Return the (X, Y) coordinate for the center point of the cell that contains the specified text.  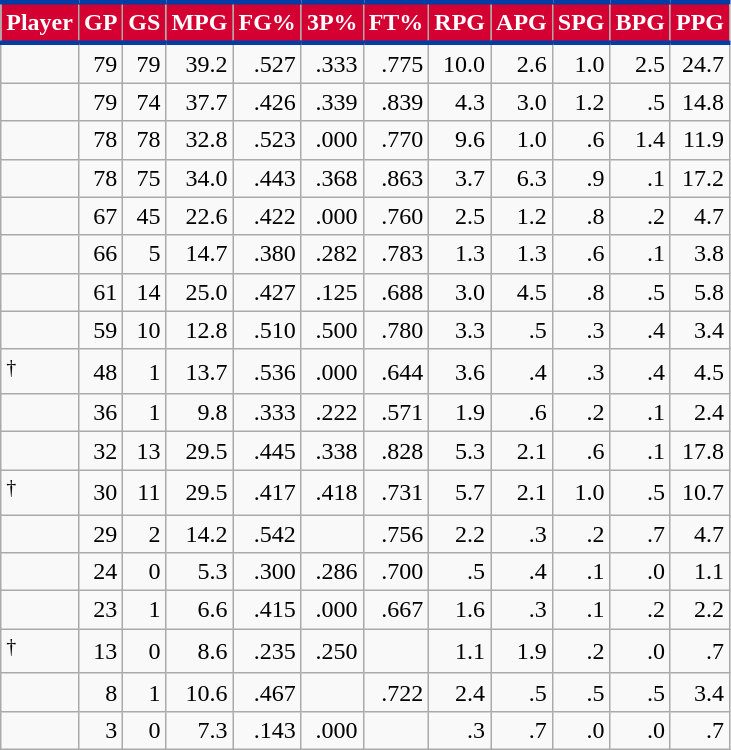
74 (144, 102)
.700 (396, 572)
1.4 (640, 140)
10.0 (460, 63)
FT% (396, 22)
9.6 (460, 140)
.500 (332, 330)
.282 (332, 254)
.536 (267, 372)
3.8 (700, 254)
29 (100, 534)
30 (100, 492)
.770 (396, 140)
.828 (396, 451)
.443 (267, 178)
.286 (332, 572)
3.6 (460, 372)
67 (100, 216)
11 (144, 492)
.760 (396, 216)
.756 (396, 534)
.644 (396, 372)
37.7 (200, 102)
APG (522, 22)
5.7 (460, 492)
10.7 (700, 492)
9.8 (200, 413)
PPG (700, 22)
.839 (396, 102)
1.6 (460, 610)
.542 (267, 534)
14 (144, 292)
66 (100, 254)
39.2 (200, 63)
3.7 (460, 178)
17.8 (700, 451)
.527 (267, 63)
25.0 (200, 292)
5.8 (700, 292)
Player (40, 22)
22.6 (200, 216)
7.3 (200, 730)
36 (100, 413)
FG% (267, 22)
61 (100, 292)
.422 (267, 216)
.510 (267, 330)
13.7 (200, 372)
.722 (396, 692)
.339 (332, 102)
.426 (267, 102)
6.3 (522, 178)
.380 (267, 254)
.688 (396, 292)
45 (144, 216)
10 (144, 330)
8 (100, 692)
32 (100, 451)
12.8 (200, 330)
.222 (332, 413)
59 (100, 330)
14.7 (200, 254)
.418 (332, 492)
.300 (267, 572)
32.8 (200, 140)
.338 (332, 451)
GP (100, 22)
.523 (267, 140)
34.0 (200, 178)
11.9 (700, 140)
3P% (332, 22)
14.8 (700, 102)
23 (100, 610)
.780 (396, 330)
.667 (396, 610)
.368 (332, 178)
5 (144, 254)
10.6 (200, 692)
24.7 (700, 63)
.467 (267, 692)
.125 (332, 292)
.775 (396, 63)
.445 (267, 451)
GS (144, 22)
.731 (396, 492)
3.3 (460, 330)
8.6 (200, 652)
75 (144, 178)
3 (100, 730)
14.2 (200, 534)
.783 (396, 254)
.9 (581, 178)
SPG (581, 22)
4.3 (460, 102)
.143 (267, 730)
.863 (396, 178)
17.2 (700, 178)
.250 (332, 652)
.235 (267, 652)
2 (144, 534)
BPG (640, 22)
48 (100, 372)
.415 (267, 610)
MPG (200, 22)
.427 (267, 292)
6.6 (200, 610)
RPG (460, 22)
24 (100, 572)
2.6 (522, 63)
.571 (396, 413)
.417 (267, 492)
